Identify which cell holds the provided text, then report its [x, y] central coordinate. 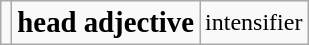
head adjective [106, 23]
intensifier [254, 23]
